Extract the (X, Y) coordinate from the center of the cell holding the provided text.  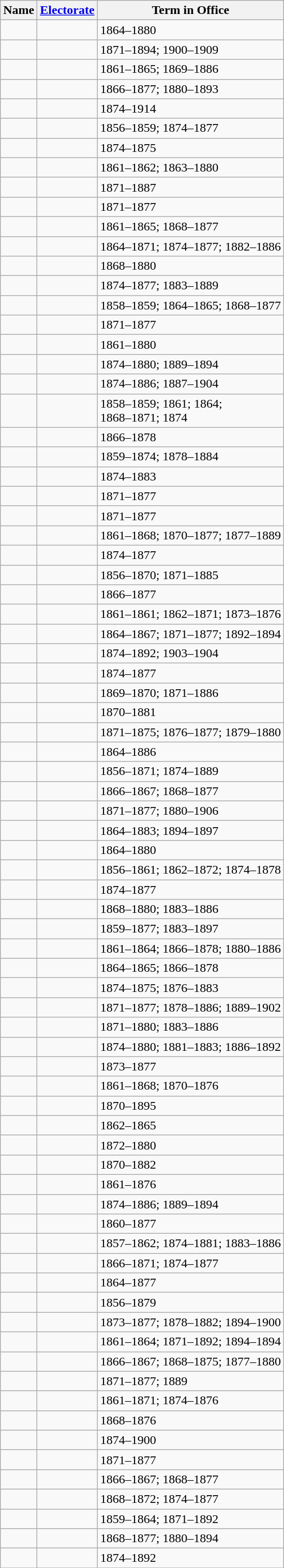
Electorate (67, 10)
1861–1862; 1863–1880 (190, 167)
1869–1870; 1871–1886 (190, 693)
1874–1877; 1883–1889 (190, 286)
1859–1864; 1871–1892 (190, 1518)
1864–1886 (190, 752)
1874–1886; 1889–1894 (190, 1204)
1874–1900 (190, 1440)
1866–1867; 1868–1875; 1877–1880 (190, 1361)
1874–1880; 1889–1894 (190, 364)
1864–1877 (190, 1283)
1868–1880; 1883–1886 (190, 909)
1873–1877 (190, 1066)
1859–1877; 1883–1897 (190, 929)
1868–1876 (190, 1420)
1866–1878 (190, 437)
1870–1882 (190, 1165)
1874–1880; 1881–1883; 1886–1892 (190, 1047)
1864–1871; 1874–1877; 1882–1886 (190, 246)
1859–1874; 1878–1884 (190, 457)
1873–1877; 1878–1882; 1894–1900 (190, 1322)
1861–1865; 1869–1886 (190, 69)
1861–1861; 1862–1871; 1873–1876 (190, 614)
1856–1879 (190, 1302)
1871–1880; 1883–1886 (190, 1027)
1874–1875 (190, 148)
1871–1894; 1900–1909 (190, 50)
1874–1886; 1887–1904 (190, 384)
1861–1864; 1871–1892; 1894–1894 (190, 1342)
1861–1865; 1868–1877 (190, 226)
1874–1892 (190, 1558)
1864–1867; 1871–1877; 1892–1894 (190, 634)
1871–1877; 1878–1886; 1889–1902 (190, 1007)
1874–1875; 1876–1883 (190, 988)
1862–1865 (190, 1125)
1858–1859; 1864–1865; 1868–1877 (190, 305)
1858–1859; 1861; 1864;1868–1871; 1874 (190, 410)
1871–1875; 1876–1877; 1879–1880 (190, 732)
1861–1868; 1870–1877; 1877–1889 (190, 535)
1874–1883 (190, 476)
1871–1877; 1880–1906 (190, 811)
1861–1876 (190, 1184)
1871–1877; 1889 (190, 1381)
1866–1877; 1880–1893 (190, 89)
1874–1914 (190, 108)
Term in Office (190, 10)
1868–1880 (190, 266)
1864–1883; 1894–1897 (190, 830)
1866–1877 (190, 595)
1864–1865; 1866–1878 (190, 968)
1857–1862; 1874–1881; 1883–1886 (190, 1244)
1861–1871; 1874–1876 (190, 1401)
1874–1892; 1903–1904 (190, 654)
1866–1871; 1874–1877 (190, 1263)
1856–1861; 1862–1872; 1874–1878 (190, 870)
1856–1871; 1874–1889 (190, 771)
1861–1864; 1866–1878; 1880–1886 (190, 949)
Name (19, 10)
1870–1895 (190, 1106)
1870–1881 (190, 712)
1868–1872; 1874–1877 (190, 1499)
1856–1859; 1874–1877 (190, 128)
1861–1880 (190, 345)
1868–1877; 1880–1894 (190, 1539)
1856–1870; 1871–1885 (190, 575)
1861–1868; 1870–1876 (190, 1086)
1872–1880 (190, 1145)
1871–1887 (190, 187)
1860–1877 (190, 1224)
